Pinpoint the cell where the given text exists, returning its [X, Y] midpoint coordinate. 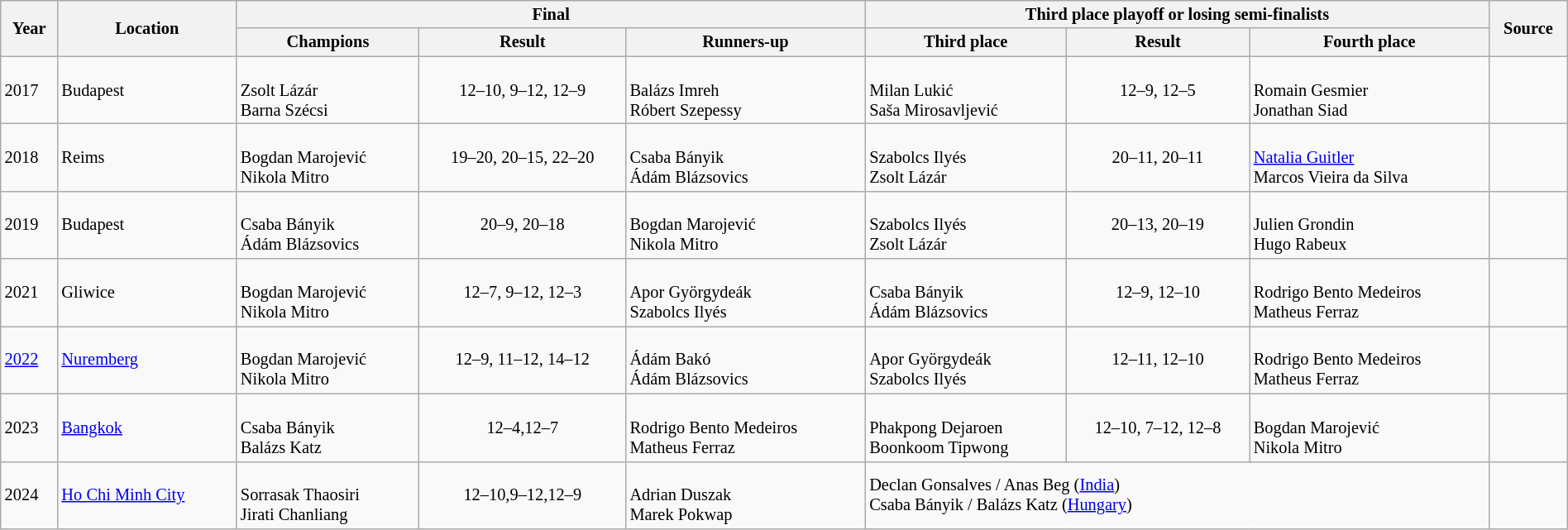
Adrian Duszak Marek Pokwap [746, 495]
Source [1528, 28]
Ho Chi Minh City [147, 495]
2019 [30, 225]
20–9, 20–18 [523, 225]
2024 [30, 495]
12–9, 12–5 [1158, 90]
Third place [966, 42]
12–11, 12–10 [1158, 360]
2018 [30, 157]
12–4,12–7 [523, 427]
19–20, 20–15, 22–20 [523, 157]
Location [147, 28]
2017 [30, 90]
Reims [147, 157]
Csaba Bányik Balázs Katz [327, 427]
12–9, 12–10 [1158, 293]
12–7, 9–12, 12–3 [523, 293]
Milan LukićSaša Mirosavljević [966, 90]
Balázs ImrehRóbert Szepessy [746, 90]
Fourth place [1370, 42]
Declan Gonsalves / Anas Beg (India) Csaba Bányik / Balázs Katz (Hungary) [1177, 495]
Champions [327, 42]
Romain GesmierJonathan Siad [1370, 90]
Bangkok [147, 427]
Year [30, 28]
Julien GrondinHugo Rabeux [1370, 225]
Natalia GuitlerMarcos Vieira da Silva [1370, 157]
Nuremberg [147, 360]
20–11, 20–11 [1158, 157]
12–10, 7–12, 12–8 [1158, 427]
Phakpong DejaroenBoonkoom Tipwong [966, 427]
12–9, 11–12, 14–12 [523, 360]
Gliwice [147, 293]
2022 [30, 360]
2021 [30, 293]
Sorrasak Thaosiri Jirati Chanliang [327, 495]
20–13, 20–19 [1158, 225]
Third place playoff or losing semi-finalists [1177, 14]
12–10, 9–12, 12–9 [523, 90]
Final [551, 14]
Rodrigo Bento Medeiros Matheus Ferraz [746, 427]
Zsolt LázárBarna Szécsi [327, 90]
Ádám BakóÁdám Blázsovics [746, 360]
Runners-up [746, 42]
12–10,9–12,12–9 [523, 495]
2023 [30, 427]
